Determine the [X, Y] coordinate at the center of the cell enclosing the given text.  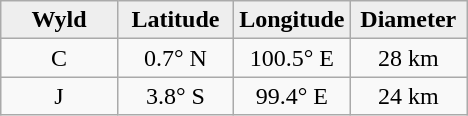
Longitude [292, 20]
Latitude [175, 20]
Diameter [408, 20]
99.4° E [292, 96]
24 km [408, 96]
C [59, 58]
Wyld [59, 20]
0.7° N [175, 58]
J [59, 96]
28 km [408, 58]
100.5° E [292, 58]
3.8° S [175, 96]
